Provide the [X, Y] coordinate of the cell's center where the given text is located.  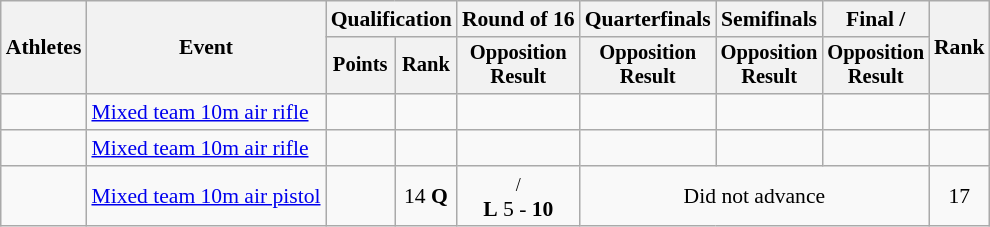
Athletes [44, 48]
/ L 5 - 10 [518, 196]
Did not advance [754, 196]
Quarterfinals [648, 19]
Semifinals [770, 19]
Round of 16 [518, 19]
Event [206, 48]
Qualification [392, 19]
Mixed team 10m air pistol [206, 196]
14 Q [426, 196]
Points [360, 66]
17 [960, 196]
Final / [876, 19]
